Extract the [x, y] coordinate from the center of the cell holding the provided text.  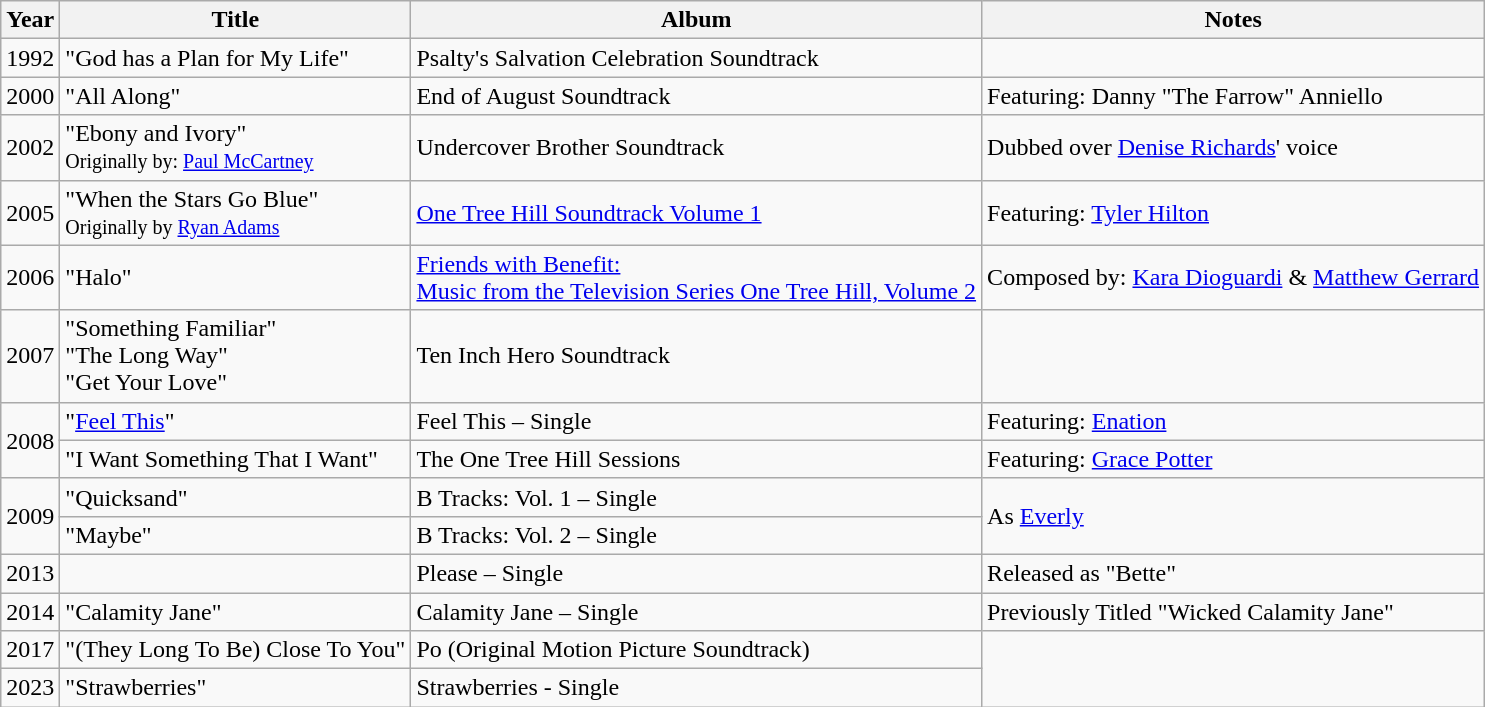
Featuring: Enation [1234, 421]
Please – Single [696, 573]
2017 [30, 650]
"Calamity Jane" [236, 611]
Released as "Bette" [1234, 573]
1992 [30, 58]
2009 [30, 516]
Strawberries - Single [696, 688]
End of August Soundtrack [696, 96]
The One Tree Hill Sessions [696, 459]
B Tracks: Vol. 1 – Single [696, 497]
2023 [30, 688]
"(They Long To Be) Close To You" [236, 650]
2007 [30, 356]
Dubbed over Denise Richards' voice [1234, 148]
2014 [30, 611]
Po (Original Motion Picture Soundtrack) [696, 650]
Feel This – Single [696, 421]
Notes [1234, 20]
"All Along" [236, 96]
"Halo" [236, 278]
Featuring: Grace Potter [1234, 459]
2006 [30, 278]
B Tracks: Vol. 2 – Single [696, 535]
Psalty's Salvation Celebration Soundtrack [696, 58]
2013 [30, 573]
"Strawberries" [236, 688]
"Something Familiar""The Long Way""Get Your Love" [236, 356]
As Everly [1234, 516]
Year [30, 20]
"I Want Something That I Want" [236, 459]
Title [236, 20]
Featuring: Danny "The Farrow" Anniello [1234, 96]
Featuring: Tyler Hilton [1234, 212]
Ten Inch Hero Soundtrack [696, 356]
One Tree Hill Soundtrack Volume 1 [696, 212]
"God has a Plan for My Life" [236, 58]
"When the Stars Go Blue" Originally by Ryan Adams [236, 212]
"Maybe" [236, 535]
"Quicksand" [236, 497]
2008 [30, 440]
"Feel This" [236, 421]
Undercover Brother Soundtrack [696, 148]
Previously Titled "Wicked Calamity Jane" [1234, 611]
2005 [30, 212]
2000 [30, 96]
2002 [30, 148]
"Ebony and Ivory" Originally by: Paul McCartney [236, 148]
Friends with Benefit: Music from the Television Series One Tree Hill, Volume 2 [696, 278]
Album [696, 20]
Calamity Jane – Single [696, 611]
Composed by: Kara Dioguardi & Matthew Gerrard [1234, 278]
